Output the [x, y] coordinate of the center of the cell containing the given text.  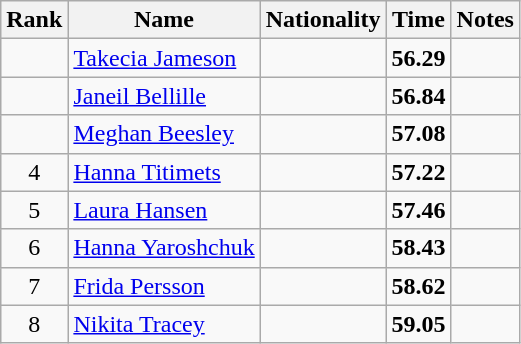
4 [34, 172]
7 [34, 286]
58.43 [418, 248]
Meghan Beesley [164, 134]
Name [164, 20]
8 [34, 324]
Time [418, 20]
Laura Hansen [164, 210]
57.46 [418, 210]
57.08 [418, 134]
Nationality [323, 20]
56.29 [418, 58]
6 [34, 248]
Frida Persson [164, 286]
Rank [34, 20]
Janeil Bellille [164, 96]
Notes [485, 20]
5 [34, 210]
57.22 [418, 172]
59.05 [418, 324]
Hanna Yaroshchuk [164, 248]
Hanna Titimets [164, 172]
Nikita Tracey [164, 324]
Takecia Jameson [164, 58]
56.84 [418, 96]
58.62 [418, 286]
